For the text-containing cell, return its midpoint in (x, y) coordinate format. 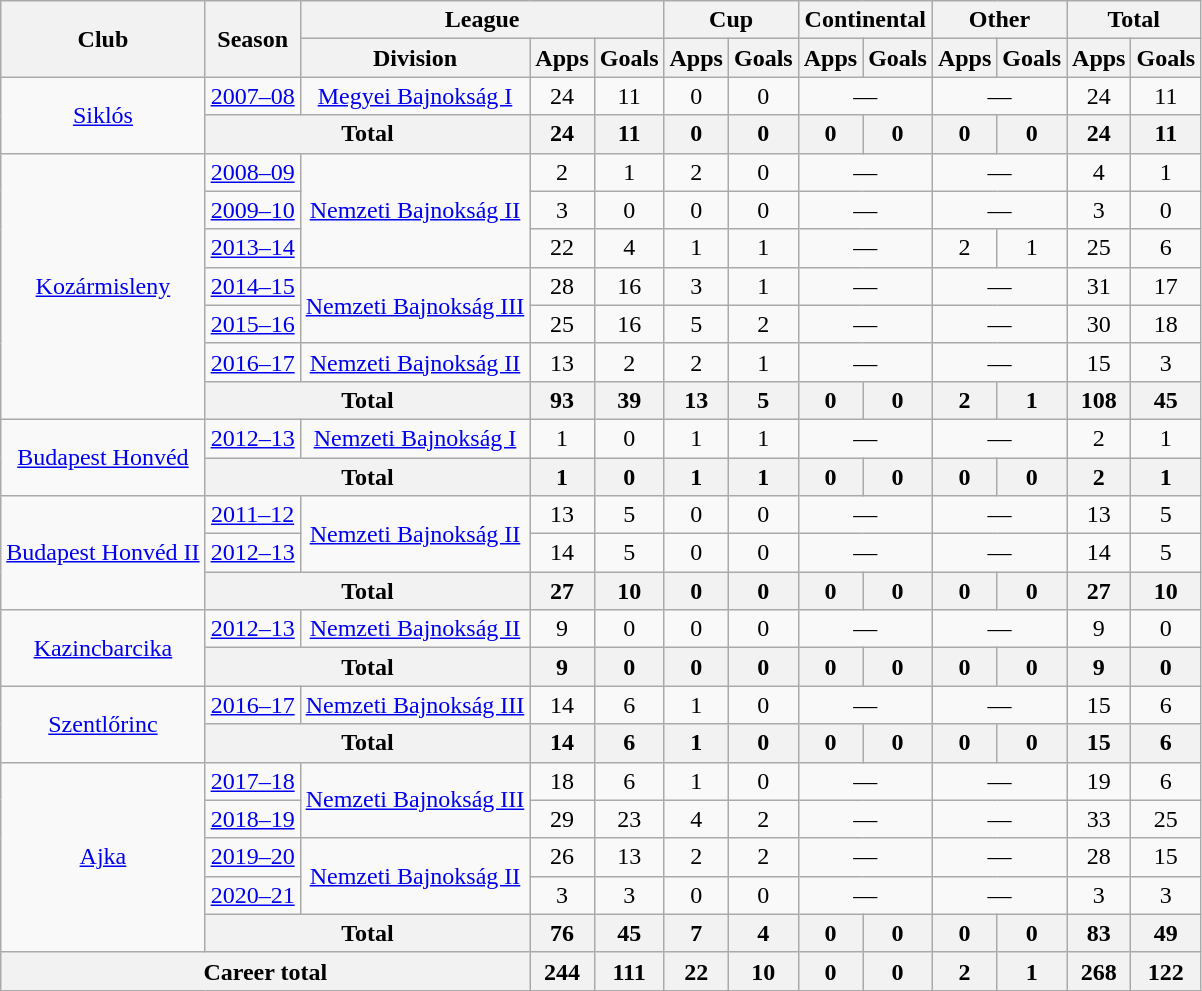
33 (1099, 819)
2020–21 (252, 895)
2009–10 (252, 210)
268 (1099, 971)
31 (1099, 286)
Cup (731, 20)
Budapest Honvéd II (103, 553)
Kozármisleny (103, 286)
49 (1166, 933)
29 (562, 819)
244 (562, 971)
2018–19 (252, 819)
2008–09 (252, 172)
League (482, 20)
17 (1166, 286)
Season (252, 39)
Budapest Honvéd (103, 457)
Ajka (103, 857)
Continental (865, 20)
83 (1099, 933)
Club (103, 39)
76 (562, 933)
7 (696, 933)
Siklós (103, 115)
2007–08 (252, 96)
26 (562, 857)
Szentlőrinc (103, 724)
2017–18 (252, 781)
2019–20 (252, 857)
39 (629, 400)
93 (562, 400)
Nemzeti Bajnokság I (415, 438)
122 (1166, 971)
2011–12 (252, 515)
23 (629, 819)
2014–15 (252, 286)
2013–14 (252, 248)
111 (629, 971)
Other (999, 20)
Career total (266, 971)
30 (1099, 324)
19 (1099, 781)
Megyei Bajnokság I (415, 96)
Kazincbarcika (103, 648)
2015–16 (252, 324)
108 (1099, 400)
Division (415, 58)
